For the text-containing cell, return its midpoint in [x, y] coordinate format. 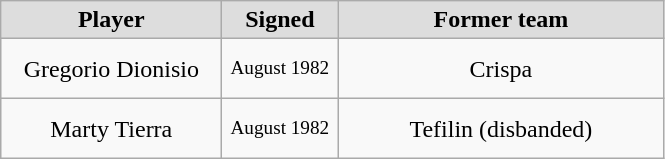
Crispa [501, 69]
Tefilin (disbanded) [501, 129]
Former team [501, 20]
Player [112, 20]
Signed [280, 20]
Marty Tierra [112, 129]
Gregorio Dionisio [112, 69]
